Extract the (X, Y) coordinate from the center of the cell holding the provided text.  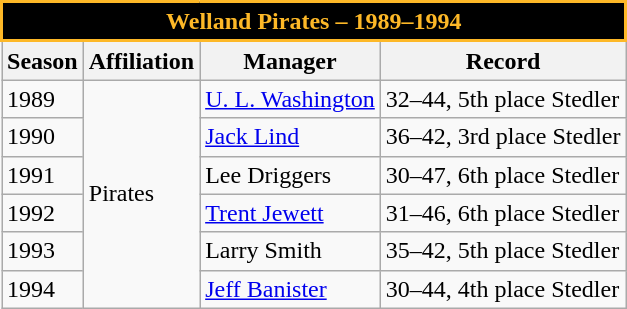
1994 (43, 289)
Jack Lind (290, 137)
1989 (43, 99)
Welland Pirates – 1989–1994 (314, 22)
Jeff Banister (290, 289)
U. L. Washington (290, 99)
Lee Driggers (290, 175)
36–42, 3rd place Stedler (503, 137)
30–44, 4th place Stedler (503, 289)
Pirates (141, 194)
Season (43, 60)
35–42, 5th place Stedler (503, 251)
Trent Jewett (290, 213)
1993 (43, 251)
32–44, 5th place Stedler (503, 99)
30–47, 6th place Stedler (503, 175)
1992 (43, 213)
1990 (43, 137)
Affiliation (141, 60)
1991 (43, 175)
Larry Smith (290, 251)
31–46, 6th place Stedler (503, 213)
Record (503, 60)
Manager (290, 60)
